Extract the (X, Y) coordinate from the center of the cell holding the provided text.  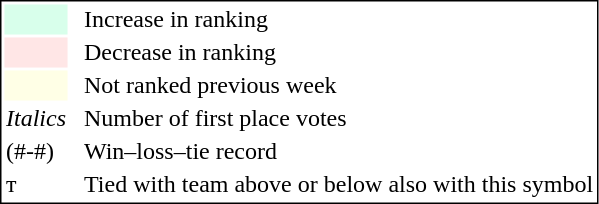
Win–loss–tie record (338, 151)
т (36, 185)
Number of first place votes (338, 119)
(#-#) (36, 151)
Increase in ranking (338, 19)
Decrease in ranking (338, 53)
Not ranked previous week (338, 85)
Tied with team above or below also with this symbol (338, 185)
Italics (36, 119)
